Pinpoint the cell where the given text exists, returning its [x, y] midpoint coordinate. 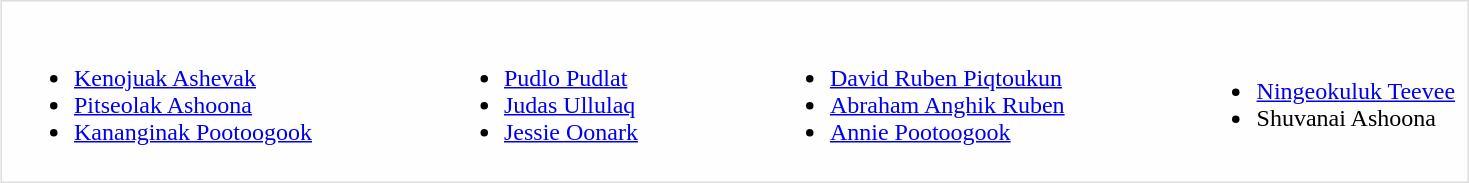
Pudlo PudlatJudas UllulaqJessie Oonark [540, 92]
Ningeokuluk TeeveeShuvanai Ashoona [1326, 92]
Kenojuak AshevakPitseolak AshoonaKananginak Pootoogook [162, 92]
David Ruben PiqtoukunAbraham Anghik RubenAnnie Pootoogook [917, 92]
